Provide the [X, Y] coordinate of the cell's center where the given text is located.  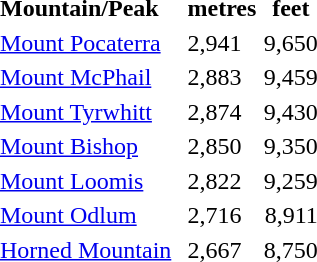
2,850 [222, 147]
2,874 [222, 112]
2,883 [222, 77]
2,716 [222, 215]
2,822 [222, 181]
2,941 [222, 43]
